Find where the given text appears and provide that cell's center as (X, Y) coordinate. 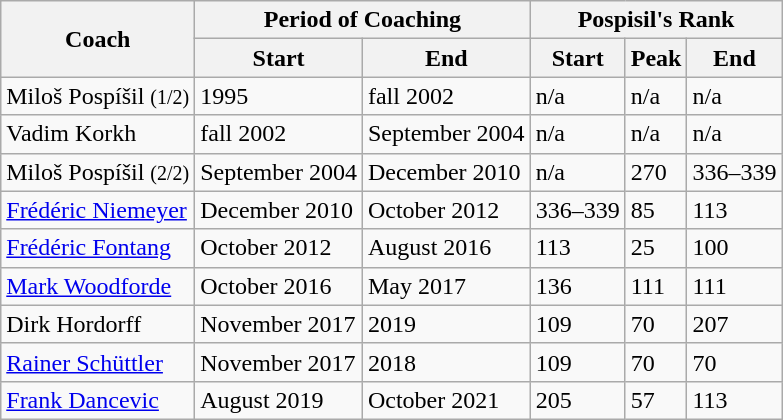
August 2016 (446, 248)
270 (656, 172)
100 (734, 248)
25 (656, 248)
Peak (656, 58)
136 (578, 286)
Frank Dancevic (98, 400)
Frédéric Niemeyer (98, 210)
October 2021 (446, 400)
57 (656, 400)
Frédéric Fontang (98, 248)
207 (734, 324)
Rainer Schüttler (98, 362)
2018 (446, 362)
Mark Woodforde (98, 286)
May 2017 (446, 286)
1995 (279, 96)
August 2019 (279, 400)
Miloš Pospíšil (2/2) (98, 172)
October 2016 (279, 286)
Dirk Hordorff (98, 324)
Coach (98, 39)
85 (656, 210)
Miloš Pospíšil (1/2) (98, 96)
Period of Coaching (362, 20)
Vadim Korkh (98, 134)
205 (578, 400)
Pospisil's Rank (656, 20)
2019 (446, 324)
